Identify which cell holds the provided text, then report its (x, y) central coordinate. 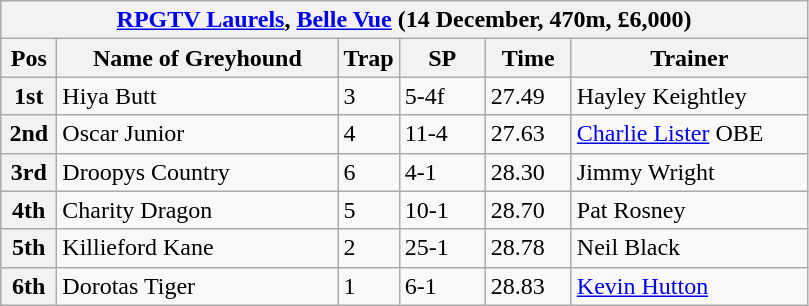
Hayley Keightley (689, 96)
1 (368, 286)
Charlie Lister OBE (689, 134)
Hiya Butt (198, 96)
28.78 (528, 248)
3 (368, 96)
4 (368, 134)
2nd (29, 134)
Pat Rosney (689, 210)
Jimmy Wright (689, 172)
Dorotas Tiger (198, 286)
Trainer (689, 58)
6th (29, 286)
28.30 (528, 172)
Killieford Kane (198, 248)
25-1 (442, 248)
27.49 (528, 96)
Neil Black (689, 248)
6-1 (442, 286)
3rd (29, 172)
5-4f (442, 96)
5 (368, 210)
28.70 (528, 210)
6 (368, 172)
11-4 (442, 134)
Kevin Hutton (689, 286)
5th (29, 248)
1st (29, 96)
Oscar Junior (198, 134)
10-1 (442, 210)
Droopys Country (198, 172)
Trap (368, 58)
2 (368, 248)
Pos (29, 58)
4th (29, 210)
Charity Dragon (198, 210)
4-1 (442, 172)
SP (442, 58)
RPGTV Laurels, Belle Vue (14 December, 470m, £6,000) (404, 20)
28.83 (528, 286)
Time (528, 58)
Name of Greyhound (198, 58)
27.63 (528, 134)
